Determine the (x, y) coordinate at the center of the cell enclosing the given text.  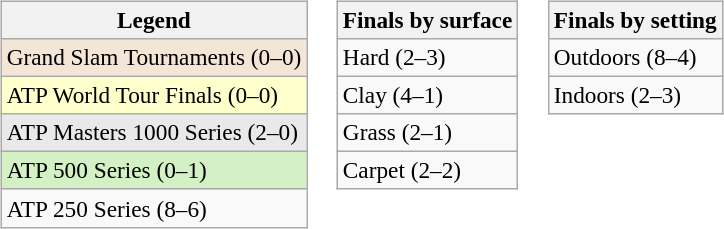
ATP World Tour Finals (0–0) (154, 95)
ATP 500 Series (0–1) (154, 171)
Finals by surface (427, 20)
Grass (2–1) (427, 133)
ATP 250 Series (8–6) (154, 208)
Finals by setting (635, 20)
Outdoors (8–4) (635, 57)
Hard (2–3) (427, 57)
ATP Masters 1000 Series (2–0) (154, 133)
Clay (4–1) (427, 95)
Carpet (2–2) (427, 171)
Grand Slam Tournaments (0–0) (154, 57)
Legend (154, 20)
Indoors (2–3) (635, 95)
